Output the (x, y) coordinate of the center of the cell containing the given text.  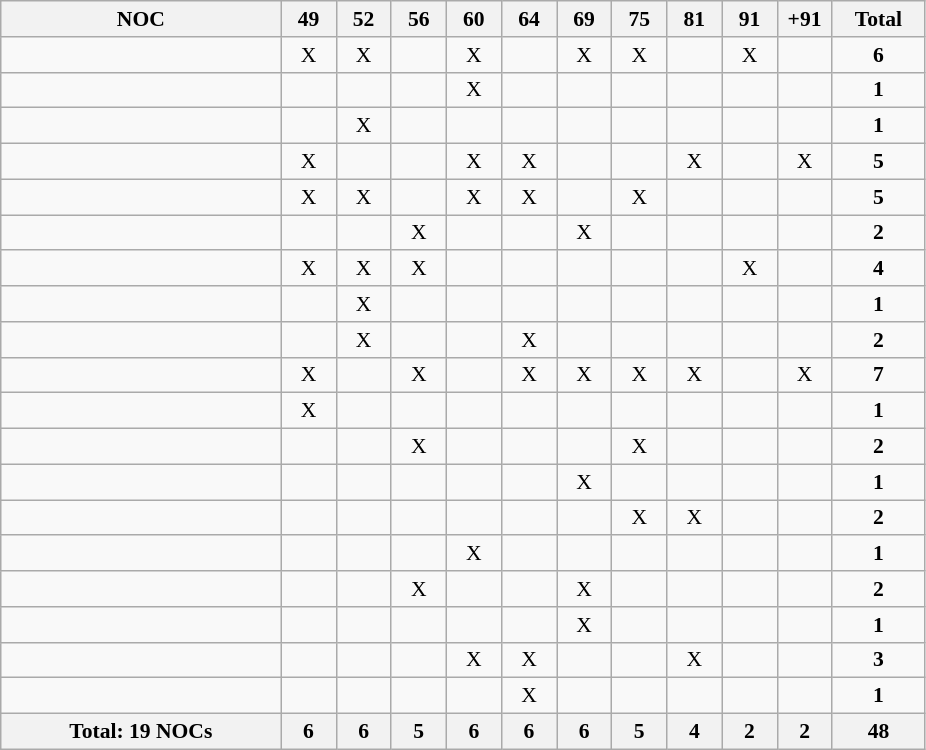
+91 (804, 19)
75 (640, 19)
60 (474, 19)
81 (694, 19)
NOC (141, 19)
56 (418, 19)
Total: 19 NOCs (141, 732)
91 (750, 19)
49 (308, 19)
52 (364, 19)
3 (878, 660)
Total (878, 19)
7 (878, 375)
69 (584, 19)
48 (878, 732)
64 (528, 19)
